Capture the cell that displays the provided text and extract its (x, y) central coordinate. 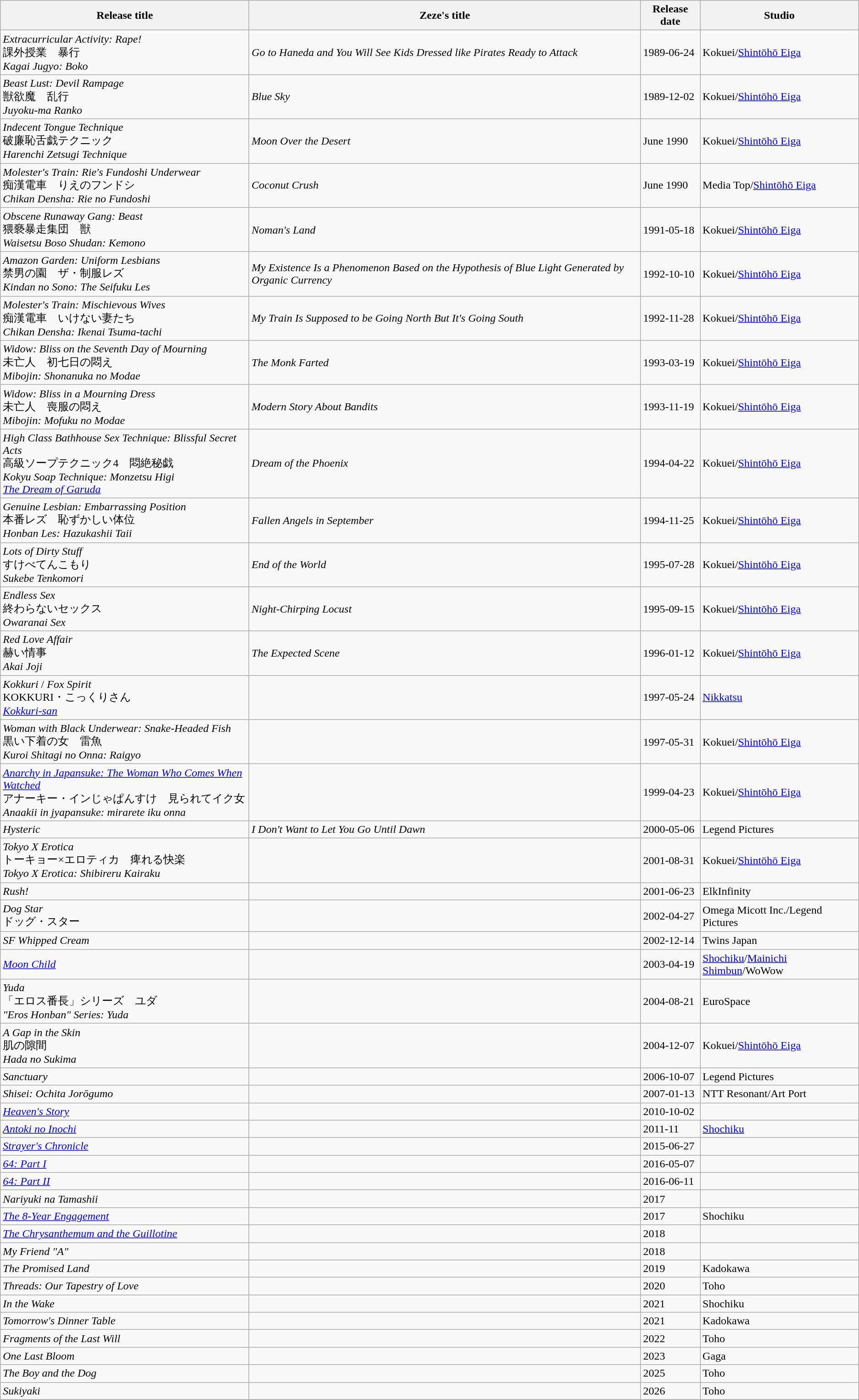
Release title (125, 16)
Blue Sky (445, 96)
Moon Over the Desert (445, 141)
Strayer's Chronicle (125, 1146)
2004-08-21 (670, 1001)
Indecent Tongue Technique破廉恥舌戯テクニックHarenchi Zetsugi Technique (125, 141)
1995-07-28 (670, 564)
My Train Is Supposed to be Going North But It's Going South (445, 318)
1994-04-22 (670, 463)
2011-11 (670, 1129)
Molester's Train: Rie's Fundoshi Underwear痴漢電車 りえのフンドシChikan Densha: Rie no Fundoshi (125, 185)
1995-09-15 (670, 609)
1999-04-23 (670, 792)
Threads: Our Tapestry of Love (125, 1286)
ElkInfinity (780, 891)
1994-11-25 (670, 520)
Media Top/Shintōhō Eiga (780, 185)
Release date (670, 16)
Obscene Runaway Gang: Beast猥褻暴走集団 獣 Waisetsu Boso Shudan: Kemono (125, 229)
2015-06-27 (670, 1146)
Sukiyaki (125, 1391)
The Expected Scene (445, 653)
Widow: Bliss in a Mourning Dress未亡人 喪服の悶えMibojin: Mofuku no Modae (125, 407)
1996-01-12 (670, 653)
Lots of Dirty StuffすけべてんこもりSukebe Tenkomori (125, 564)
Woman with Black Underwear: Snake-Headed Fish黒い下着の女 雷魚Kuroi Shitagi no Onna: Raigyo (125, 742)
1993-11-19 (670, 407)
Red Love Affair赫い情事Akai Joji (125, 653)
1991-05-18 (670, 229)
End of the World (445, 564)
Moon Child (125, 965)
The Chrysanthemum and the Guillotine (125, 1233)
Night-Chirping Locust (445, 609)
1997-05-24 (670, 697)
Endless Sex終わらないセックス Owaranai Sex (125, 609)
2001-06-23 (670, 891)
The Monk Farted (445, 363)
Beast Lust: Devil Rampage獣欲魔 乱行Juyoku-ma Ranko (125, 96)
High Class Bathhouse Sex Technique: Blissful Secret Acts高級ソープテクニック4 悶絶秘戯Kokyu Soap Technique: Monzetsu HigiThe Dream of Garuda (125, 463)
2000-05-06 (670, 829)
Studio (780, 16)
Dream of the Phoenix (445, 463)
Antoki no Inochi (125, 1129)
2016-05-07 (670, 1164)
Gaga (780, 1356)
SF Whipped Cream (125, 941)
NTT Resonant/Art Port (780, 1094)
Omega Micott Inc./Legend Pictures (780, 916)
2025 (670, 1373)
2004-12-07 (670, 1045)
2023 (670, 1356)
Shochiku/Mainichi Shimbun/WoWow (780, 965)
Twins Japan (780, 941)
One Last Bloom (125, 1356)
Fragments of the Last Will (125, 1339)
Fallen Angels in September (445, 520)
A Gap in the Skin肌の隙間Hada no Sukima (125, 1045)
Extracurricular Activity: Rape!課外授業 暴行Kagai Jugyo: Boko (125, 52)
Tomorrow's Dinner Table (125, 1321)
My Existence Is a Phenomenon Based on the Hypothesis of Blue Light Generated by Organic Currency (445, 274)
2003-04-19 (670, 965)
The 8-Year Engagement (125, 1216)
Amazon Garden: Uniform Lesbians禁男の園 ザ・制服レズ Kindan no Sono: The Seifuku Les (125, 274)
Hysteric (125, 829)
Kokkuri / Fox SpiritKOKKURI・こっくりさん Kokkuri-san (125, 697)
The Boy and the Dog (125, 1373)
Yuda「エロス番長」シリーズ ユダ "Eros Honban" Series: Yuda (125, 1001)
64: Part II (125, 1181)
Molester's Train: Mischievous Wives痴漢電車 いけない妻たちChikan Densha: Ikenai Tsuma-tachi (125, 318)
Go to Haneda and You Will See Kids Dressed like Pirates Ready to Attack (445, 52)
2010-10-02 (670, 1111)
1993-03-19 (670, 363)
I Don't Want to Let You Go Until Dawn (445, 829)
1992-10-10 (670, 274)
1989-12-02 (670, 96)
2007-01-13 (670, 1094)
2026 (670, 1391)
Dog Starドッグ・スター (125, 916)
1997-05-31 (670, 742)
2001-08-31 (670, 860)
Rush! (125, 891)
Genuine Lesbian: Embarrassing Position本番レズ 恥ずかしい体位Honban Les: Hazukashii Taii (125, 520)
2006-10-07 (670, 1076)
2020 (670, 1286)
2002-04-27 (670, 916)
Heaven's Story (125, 1111)
Shisei: Ochita Jorōgumo (125, 1094)
2016-06-11 (670, 1181)
2022 (670, 1339)
The Promised Land (125, 1269)
Nariyuki na Tamashii (125, 1199)
Nikkatsu (780, 697)
Zeze's title (445, 16)
Anarchy in Japansuke: The Woman Who Comes When Watchedアナーキー・インじゃぱんすけ 見られてイク女Anaakii in jyapansuke: mirarete iku onna (125, 792)
64: Part I (125, 1164)
EuroSpace (780, 1001)
Sanctuary (125, 1076)
1992-11-28 (670, 318)
Noman's Land (445, 229)
Tokyo X Eroticaトーキョー×エロティカ 痺れる快楽Tokyo X Erotica: Shibireru Kairaku (125, 860)
2019 (670, 1269)
Widow: Bliss on the Seventh Day of Mourning未亡人 初七日の悶えMibojin: Shonanuka no Modae (125, 363)
Coconut Crush (445, 185)
1989-06-24 (670, 52)
Modern Story About Bandits (445, 407)
2002-12-14 (670, 941)
In the Wake (125, 1304)
My Friend "A" (125, 1251)
